Return (X, Y) of the center of cell containing provided text 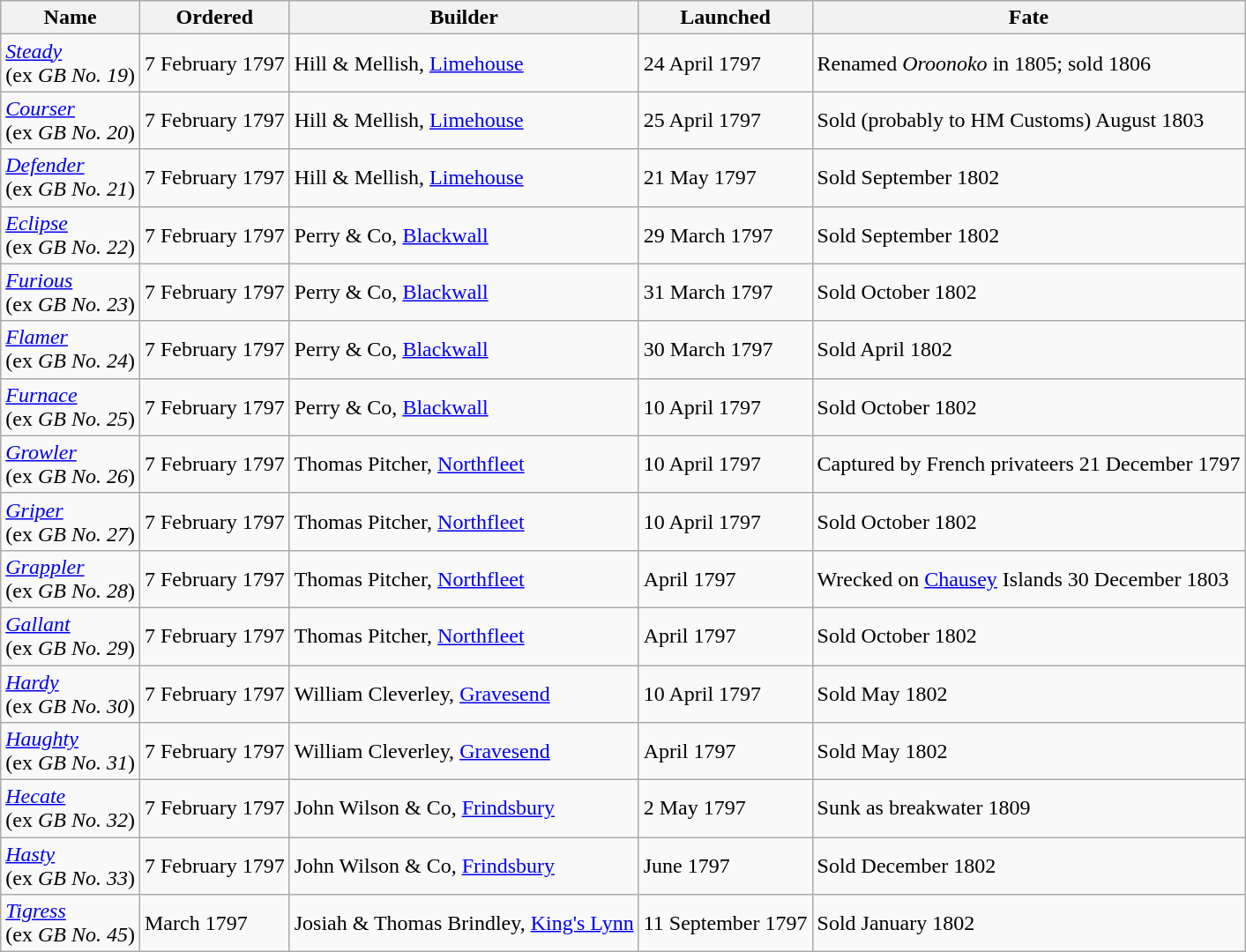
Sold April 1802 (1028, 349)
Furious(ex GB No. 23) (71, 293)
Griper(ex GB No. 27) (71, 522)
30 March 1797 (725, 349)
24 April 1797 (725, 63)
Haughty(ex GB No. 31) (71, 751)
Captured by French privateers 21 December 1797 (1028, 464)
Wrecked on Chausey Islands 30 December 1803 (1028, 578)
Gallant(ex GB No. 29) (71, 636)
March 1797 (214, 924)
29 March 1797 (725, 234)
Renamed Oroonoko in 1805; sold 1806 (1028, 63)
Hasty(ex GB No. 33) (71, 866)
Tigress(ex GB No. 45) (71, 924)
Sunk as breakwater 1809 (1028, 809)
Defender(ex GB No. 21) (71, 178)
Hardy(ex GB No. 30) (71, 693)
Fate (1028, 18)
Sold (probably to HM Customs) August 1803 (1028, 120)
Name (71, 18)
Hecate(ex GB No. 32) (71, 809)
Launched (725, 18)
Ordered (214, 18)
June 1797 (725, 866)
Grappler(ex GB No. 28) (71, 578)
Growler(ex GB No. 26) (71, 464)
Eclipse(ex GB No. 22) (71, 234)
25 April 1797 (725, 120)
11 September 1797 (725, 924)
21 May 1797 (725, 178)
Courser(ex GB No. 20) (71, 120)
Sold December 1802 (1028, 866)
2 May 1797 (725, 809)
Josiah & Thomas Brindley, King's Lynn (464, 924)
Sold January 1802 (1028, 924)
Builder (464, 18)
Steady(ex GB No. 19) (71, 63)
31 March 1797 (725, 293)
Furnace(ex GB No. 25) (71, 407)
Flamer(ex GB No. 24) (71, 349)
